Extract the [X, Y] coordinate from the center of the cell holding the provided text.  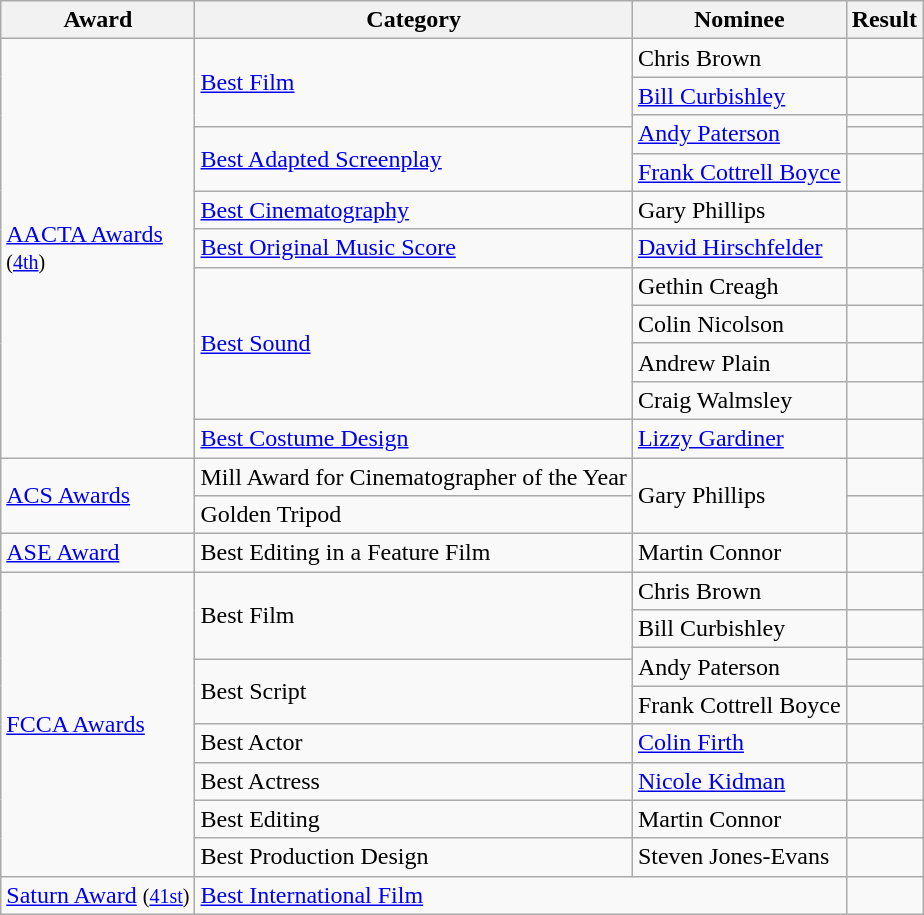
ASE Award [98, 553]
Result [884, 20]
Best Costume Design [414, 438]
Best Sound [414, 343]
Best Actor [414, 743]
Category [414, 20]
Nicole Kidman [739, 781]
ACS Awards [98, 496]
Best Actress [414, 781]
Steven Jones-Evans [739, 857]
Colin Nicolson [739, 324]
FCCA Awards [98, 724]
Colin Firth [739, 743]
Saturn Award (41st) [98, 895]
Best Editing [414, 819]
Award [98, 20]
Gethin Creagh [739, 286]
Mill Award for Cinematographer of the Year [414, 477]
Best International Film [520, 895]
Best Script [414, 692]
Nominee [739, 20]
Craig Walmsley [739, 400]
Best Original Music Score [414, 248]
Best Production Design [414, 857]
Lizzy Gardiner [739, 438]
AACTA Awards(4th) [98, 248]
Golden Tripod [414, 515]
David Hirschfelder [739, 248]
Andrew Plain [739, 362]
Best Editing in a Feature Film [414, 553]
Best Cinematography [414, 210]
Best Adapted Screenplay [414, 158]
